For the text-containing cell, return its midpoint in (x, y) coordinate format. 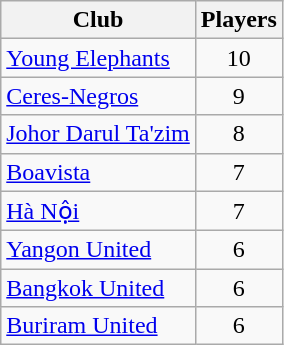
Boavista (98, 172)
Hà Nội (98, 211)
9 (238, 96)
Johor Darul Ta'zim (98, 134)
Club (98, 20)
8 (238, 134)
Yangon United (98, 250)
Buriram United (98, 326)
10 (238, 58)
Ceres-Negros (98, 96)
Bangkok United (98, 288)
Players (238, 20)
Young Elephants (98, 58)
